From the cell containing the given text, extract its center point as [x, y] coordinate. 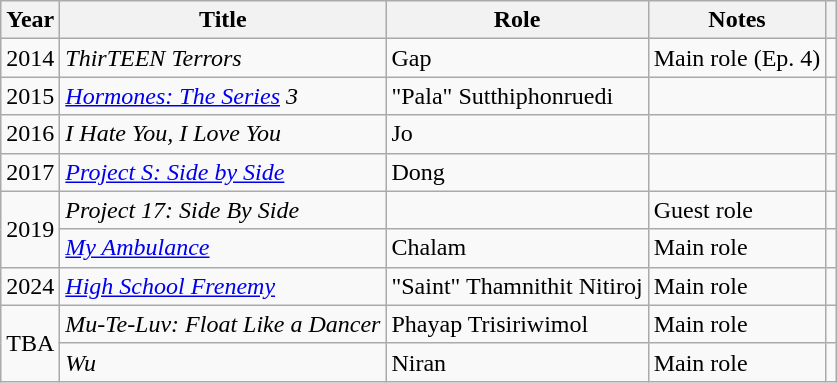
I Hate You, I Love You [223, 134]
2019 [30, 229]
Gap [517, 58]
2015 [30, 96]
TBA [30, 343]
Hormones: The Series 3 [223, 96]
High School Frenemy [223, 286]
My Ambulance [223, 248]
2014 [30, 58]
Project S: Side by Side [223, 172]
Year [30, 20]
Project 17: Side By Side [223, 210]
Wu [223, 362]
Phayap Trisiriwimol [517, 324]
Role [517, 20]
Jo [517, 134]
"Pala" Sutthiphonruedi [517, 96]
Guest role [737, 210]
2016 [30, 134]
Mu-Te-Luv: Float Like a Dancer [223, 324]
2017 [30, 172]
Notes [737, 20]
"Saint" Thamnithit Nitiroj [517, 286]
ThirTEEN Terrors [223, 58]
Niran [517, 362]
2024 [30, 286]
Main role (Ep. 4) [737, 58]
Dong [517, 172]
Chalam [517, 248]
Title [223, 20]
